Provide the [x, y] coordinate of the cell's center where the given text is located.  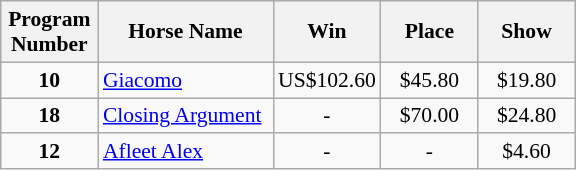
Afleet Alex [186, 152]
10 [50, 80]
Horse Name [186, 32]
Place [430, 32]
$45.80 [430, 80]
Giacomo [186, 80]
12 [50, 152]
$4.60 [526, 152]
US$102.60 [327, 80]
$24.80 [526, 116]
Show [526, 32]
ProgramNumber [50, 32]
Closing Argument [186, 116]
$70.00 [430, 116]
Win [327, 32]
18 [50, 116]
$19.80 [526, 80]
